Identify which cell holds the provided text, then report its (x, y) central coordinate. 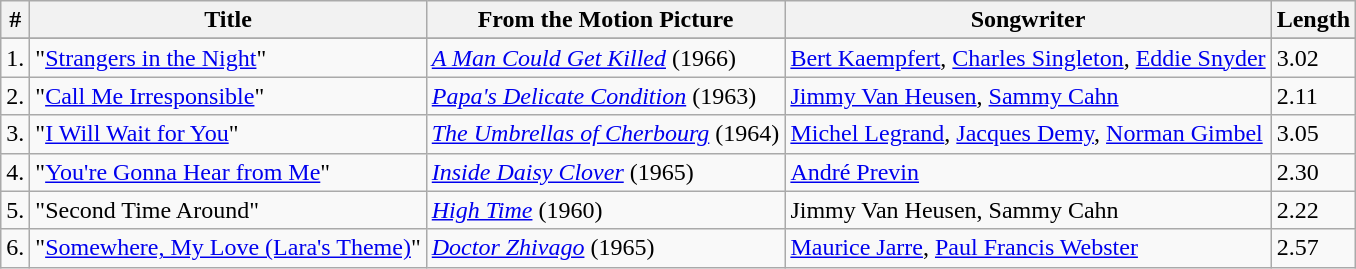
2.57 (1313, 248)
1. (16, 58)
"Somewhere, My Love (Lara's Theme)" (228, 248)
2.22 (1313, 210)
2.30 (1313, 172)
"Strangers in the Night" (228, 58)
6. (16, 248)
3.02 (1313, 58)
"Second Time Around" (228, 210)
Songwriter (1028, 20)
Inside Daisy Clover (1965) (606, 172)
Length (1313, 20)
Maurice Jarre, Paul Francis Webster (1028, 248)
From the Motion Picture (606, 20)
The Umbrellas of Cherbourg (1964) (606, 134)
Bert Kaempfert, Charles Singleton, Eddie Snyder (1028, 58)
High Time (1960) (606, 210)
A Man Could Get Killed (1966) (606, 58)
# (16, 20)
"Call Me Irresponsible" (228, 96)
5. (16, 210)
"I Will Wait for You" (228, 134)
Doctor Zhivago (1965) (606, 248)
4. (16, 172)
André Previn (1028, 172)
3.05 (1313, 134)
Papa's Delicate Condition (1963) (606, 96)
"You're Gonna Hear from Me" (228, 172)
2. (16, 96)
3. (16, 134)
Michel Legrand, Jacques Demy, Norman Gimbel (1028, 134)
2.11 (1313, 96)
Title (228, 20)
